Extract the (x, y) coordinate from the center of the cell holding the provided text.  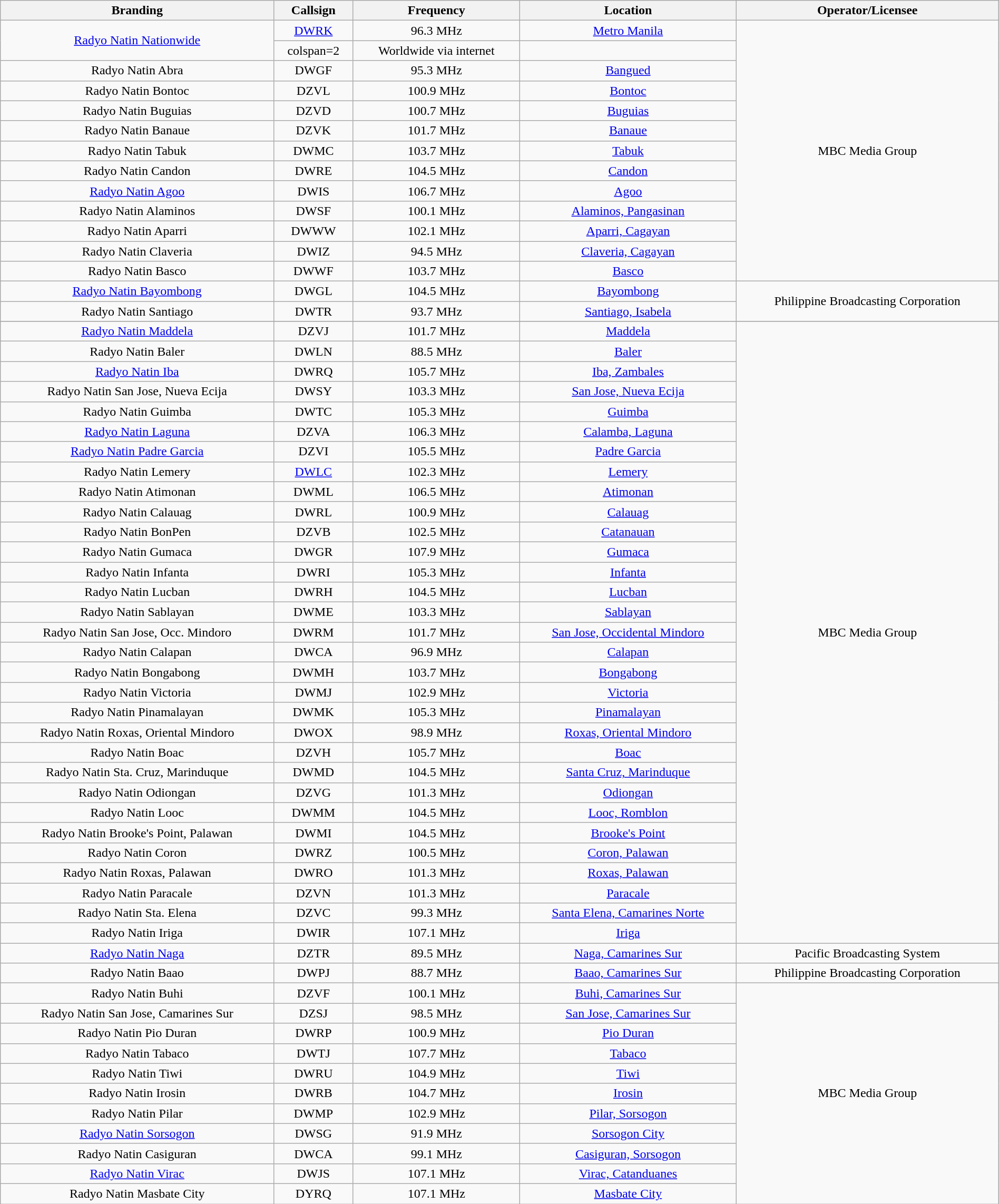
Radyo Natin Guimba (137, 412)
Bongabong (628, 672)
DZTR (314, 953)
Candon (628, 171)
Gumaca (628, 552)
Radyo Natin Basco (137, 271)
DZVB (314, 532)
Radyo Natin Buhi (137, 993)
Radyo Natin Pilar (137, 1113)
Pinamalayan (628, 712)
Worldwide via internet (436, 51)
Claveria, Cagayan (628, 251)
Masbate City (628, 1193)
DWRE (314, 171)
DWPJ (314, 973)
DWRP (314, 1033)
DYRQ (314, 1193)
100.7 MHz (436, 111)
DZVH (314, 752)
Radyo Natin Pio Duran (137, 1033)
98.5 MHz (436, 1013)
Radyo Natin Brooke's Point, Palawan (137, 833)
106.7 MHz (436, 191)
Calamba, Laguna (628, 432)
88.7 MHz (436, 973)
Guimba (628, 412)
DWRO (314, 873)
DWMI (314, 833)
Radyo Natin Sta. Cruz, Marinduque (137, 772)
Buhi, Camarines Sur (628, 993)
Radyo Natin Paracale (137, 893)
Agoo (628, 191)
Radyo Natin Banaue (137, 131)
Padre Garcia (628, 452)
DWRU (314, 1073)
DWTC (314, 412)
102.3 MHz (436, 472)
Virac, Catanduanes (628, 1173)
Radyo Natin Iba (137, 371)
99.1 MHz (436, 1153)
Iriga (628, 933)
DWRL (314, 512)
Bangued (628, 71)
Aparri, Cagayan (628, 231)
Radyo Natin San Jose, Camarines Sur (137, 1013)
DWGF (314, 71)
Radyo Natin Claveria (137, 251)
Radyo Natin Victoria (137, 692)
Alaminos, Pangasinan (628, 211)
Basco (628, 271)
Looc, Romblon (628, 813)
DWSF (314, 211)
DZSJ (314, 1013)
104.7 MHz (436, 1093)
102.1 MHz (436, 231)
DWRZ (314, 853)
San Jose, Nueva Ecija (628, 391)
Catanauan (628, 532)
Radyo Natin Sorsogon (137, 1133)
Radyo Natin Casiguran (137, 1153)
Calapan (628, 652)
Boac (628, 752)
89.5 MHz (436, 953)
Radyo Natin Irosin (137, 1093)
102.5 MHz (436, 532)
DZVL (314, 91)
Radyo Natin Aparri (137, 231)
DWSY (314, 391)
Radyo Natin Atimonan (137, 492)
Radyo Natin San Jose, Nueva Ecija (137, 391)
Buguias (628, 111)
Radyo Natin San Jose, Occ. Mindoro (137, 632)
DZVJ (314, 331)
Irosin (628, 1093)
Radyo Natin BonPen (137, 532)
DZVK (314, 131)
Branding (137, 11)
DZVA (314, 432)
DWJS (314, 1173)
98.9 MHz (436, 732)
Lucban (628, 592)
106.3 MHz (436, 432)
95.3 MHz (436, 71)
DWMH (314, 672)
100.5 MHz (436, 853)
DZVC (314, 913)
Radyo Natin Padre Garcia (137, 452)
Odiongan (628, 792)
DWME (314, 612)
Radyo Natin Odiongan (137, 792)
Radyo Natin Sta. Elena (137, 913)
DWRQ (314, 371)
Frequency (436, 11)
Tiwi (628, 1073)
Radyo Natin Gumaca (137, 552)
Radyo Natin Baao (137, 973)
San Jose, Camarines Sur (628, 1013)
Roxas, Oriental Mindoro (628, 732)
DWRH (314, 592)
104.9 MHz (436, 1073)
Sablayan (628, 612)
DWMC (314, 151)
Radyo Natin Masbate City (137, 1193)
colspan=2 (314, 51)
Radyo Natin Coron (137, 853)
DWLN (314, 351)
Radyo Natin Maddela (137, 331)
99.3 MHz (436, 913)
Baao, Camarines Sur (628, 973)
DWLC (314, 472)
DWMJ (314, 692)
Infanta (628, 572)
Coron, Palawan (628, 853)
Lemery (628, 472)
DWMD (314, 772)
Calauag (628, 512)
Radyo Natin Naga (137, 953)
Maddela (628, 331)
DWWW (314, 231)
Radyo Natin Abra (137, 71)
DZVI (314, 452)
DWRM (314, 632)
Victoria (628, 692)
Radyo Natin Iriga (137, 933)
Radyo Natin Bontoc (137, 91)
Radyo Natin Tabaco (137, 1053)
DWIS (314, 191)
Radyo Natin Santiago (137, 311)
DWRI (314, 572)
Banaue (628, 131)
Metro Manila (628, 31)
Pacific Broadcasting System (867, 953)
Radyo Natin Virac (137, 1173)
Pio Duran (628, 1033)
Paracale (628, 893)
Bontoc (628, 91)
Radyo Natin Roxas, Oriental Mindoro (137, 732)
107.9 MHz (436, 552)
107.7 MHz (436, 1053)
Bayombong (628, 291)
Santiago, Isabela (628, 311)
DZVD (314, 111)
Radyo Natin Looc (137, 813)
DWIZ (314, 251)
Tabaco (628, 1053)
Atimonan (628, 492)
DWGL (314, 291)
Radyo Natin Calauag (137, 512)
Radyo Natin Laguna (137, 432)
Radyo Natin Pinamalayan (137, 712)
Sorsogon City (628, 1133)
DWMM (314, 813)
Radyo Natin Tiwi (137, 1073)
San Jose, Occidental Mindoro (628, 632)
Radyo Natin Baler (137, 351)
DWTJ (314, 1053)
Radyo Natin Boac (137, 752)
106.5 MHz (436, 492)
94.5 MHz (436, 251)
DWRK (314, 31)
DWMP (314, 1113)
88.5 MHz (436, 351)
Santa Cruz, Marinduque (628, 772)
DWML (314, 492)
Location (628, 11)
93.7 MHz (436, 311)
96.9 MHz (436, 652)
DWSG (314, 1133)
Radyo Natin Nationwide (137, 41)
DWGR (314, 552)
Callsign (314, 11)
Radyo Natin Roxas, Palawan (137, 873)
DWWF (314, 271)
Roxas, Palawan (628, 873)
DWOX (314, 732)
DZVN (314, 893)
Radyo Natin Agoo (137, 191)
DWIR (314, 933)
Radyo Natin Calapan (137, 652)
Baler (628, 351)
Radyo Natin Sablayan (137, 612)
DWMK (314, 712)
DWRB (314, 1093)
Radyo Natin Bongabong (137, 672)
105.5 MHz (436, 452)
Naga, Camarines Sur (628, 953)
DWTR (314, 311)
Tabuk (628, 151)
Iba, Zambales (628, 371)
DZVG (314, 792)
Radyo Natin Bayombong (137, 291)
Santa Elena, Camarines Norte (628, 913)
Operator/Licensee (867, 11)
Brooke's Point (628, 833)
Radyo Natin Candon (137, 171)
Radyo Natin Lemery (137, 472)
Radyo Natin Lucban (137, 592)
Casiguran, Sorsogon (628, 1153)
Pilar, Sorsogon (628, 1113)
Radyo Natin Buguias (137, 111)
91.9 MHz (436, 1133)
96.3 MHz (436, 31)
DZVF (314, 993)
Radyo Natin Infanta (137, 572)
Radyo Natin Tabuk (137, 151)
Radyo Natin Alaminos (137, 211)
